Locate the cell with the specified text and output its (x, y) center coordinate. 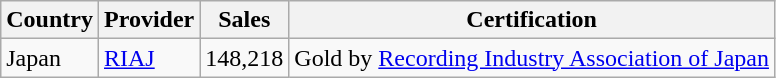
Sales (244, 20)
RIAJ (148, 58)
148,218 (244, 58)
Japan (50, 58)
Gold by Recording Industry Association of Japan (532, 58)
Certification (532, 20)
Country (50, 20)
Provider (148, 20)
